Determine the [X, Y] coordinate at the center of the cell enclosing the given text.  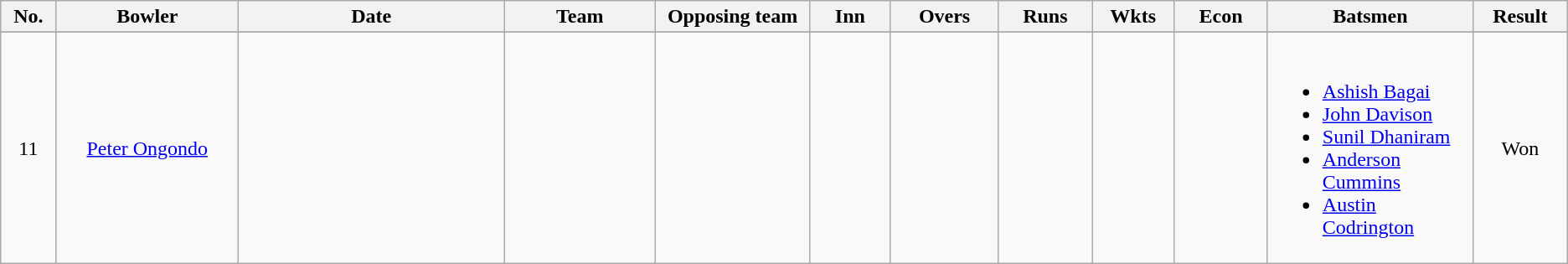
Overs [945, 17]
Inn [850, 17]
Batsmen [1370, 17]
Wkts [1133, 17]
Date [372, 17]
Peter Ongondo [147, 148]
Runs [1045, 17]
Team [580, 17]
11 [28, 148]
No. [28, 17]
Result [1519, 17]
Won [1519, 148]
Opposing team [732, 17]
Bowler [147, 17]
Ashish BagaiJohn DavisonSunil DhaniramAnderson CumminsAustin Codrington [1370, 148]
Econ [1221, 17]
